Locate the cell with the specified text and output its (x, y) center coordinate. 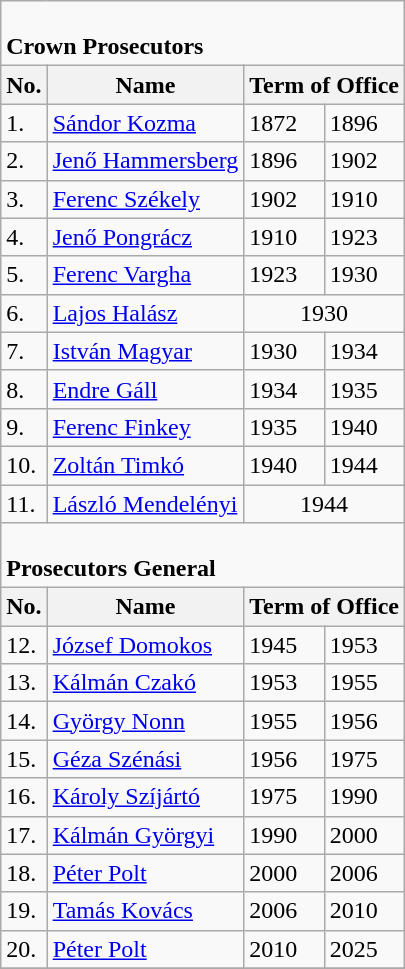
9. (24, 427)
7. (24, 351)
1. (24, 123)
Kálmán Györgyi (146, 835)
10. (24, 465)
2. (24, 161)
2025 (364, 949)
Zoltán Timkó (146, 465)
18. (24, 873)
11. (24, 503)
19. (24, 911)
József Domokos (146, 645)
15. (24, 759)
Prosecutors General (203, 556)
16. (24, 797)
6. (24, 313)
Ferenc Finkey (146, 427)
Jenő Hammersberg (146, 161)
14. (24, 721)
István Magyar (146, 351)
Tamás Kovács (146, 911)
György Nonn (146, 721)
Sándor Kozma (146, 123)
1872 (284, 123)
Lajos Halász (146, 313)
12. (24, 645)
8. (24, 389)
5. (24, 275)
Ferenc Vargha (146, 275)
Jenő Pongrácz (146, 237)
Géza Szénási (146, 759)
Kálmán Czakó (146, 683)
20. (24, 949)
Crown Prosecutors (203, 34)
4. (24, 237)
Ferenc Székely (146, 199)
1945 (284, 645)
13. (24, 683)
Károly Szíjártó (146, 797)
László Mendelényi (146, 503)
17. (24, 835)
Endre Gáll (146, 389)
3. (24, 199)
